Determine the [x, y] coordinate at the center of the cell enclosing the given text.  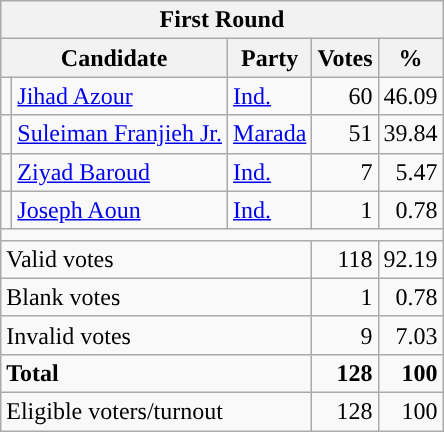
60 [345, 96]
% [410, 58]
Candidate [114, 58]
118 [345, 259]
Eligible voters/turnout [156, 411]
Valid votes [156, 259]
7.03 [410, 335]
46.09 [410, 96]
Joseph Aoun [120, 210]
Jihad Azour [120, 96]
5.47 [410, 172]
Suleiman Franjieh Jr. [120, 134]
Marada [270, 134]
51 [345, 134]
Ziyad Baroud [120, 172]
7 [345, 172]
First Round [222, 20]
Votes [345, 58]
Party [270, 58]
Blank votes [156, 297]
Total [156, 373]
92.19 [410, 259]
39.84 [410, 134]
9 [345, 335]
Invalid votes [156, 335]
